Output the (x, y) coordinate of the center of the cell containing the given text.  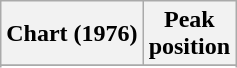
Chart (1976) (72, 34)
Peakposition (189, 34)
